From the cell containing the given text, extract its center point as (x, y) coordinate. 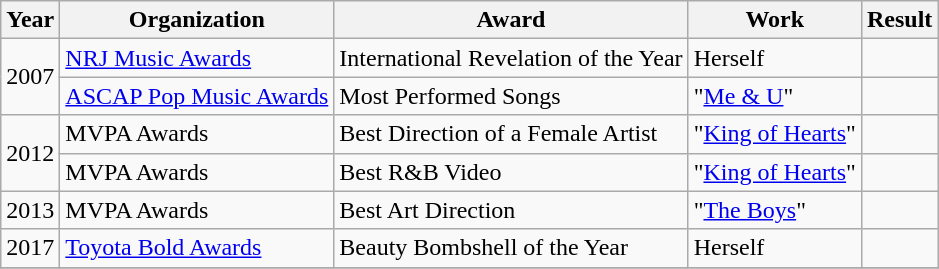
Year (30, 20)
ASCAP Pop Music Awards (197, 96)
Organization (197, 20)
2012 (30, 153)
Best Art Direction (511, 210)
Best Direction of a Female Artist (511, 134)
International Revelation of the Year (511, 58)
2007 (30, 77)
Best R&B Video (511, 172)
Work (774, 20)
2013 (30, 210)
Most Performed Songs (511, 96)
Award (511, 20)
2017 (30, 248)
"Me & U" (774, 96)
Beauty Bombshell of the Year (511, 248)
Toyota Bold Awards (197, 248)
NRJ Music Awards (197, 58)
Result (899, 20)
"The Boys" (774, 210)
